Find where the given text appears and provide that cell's center as [x, y] coordinate. 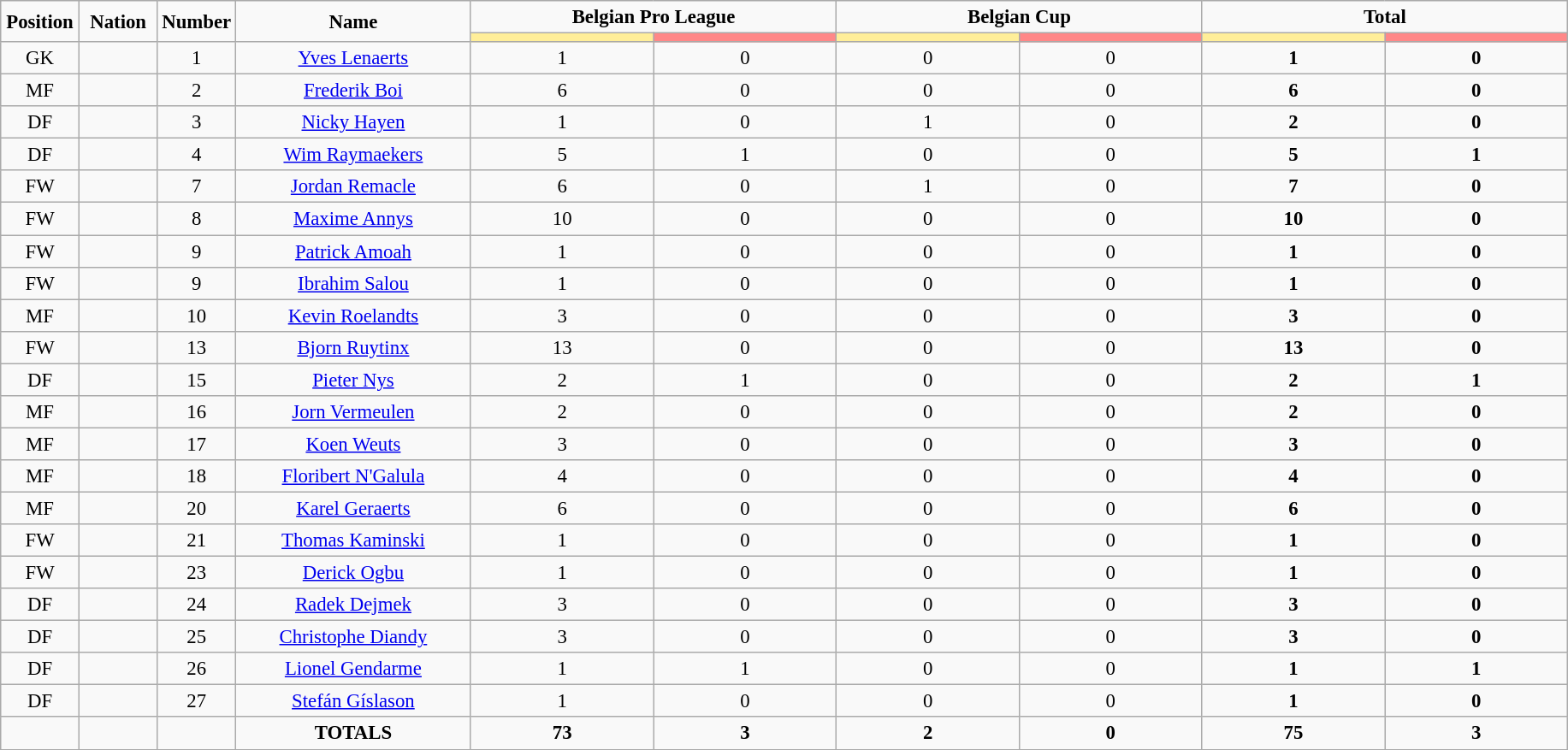
16 [197, 412]
Stefán Gíslason [354, 701]
Koen Weuts [354, 444]
Pieter Nys [354, 380]
21 [197, 540]
Jordan Remacle [354, 187]
Yves Lenaerts [354, 58]
8 [197, 219]
Thomas Kaminski [354, 540]
Lionel Gendarme [354, 669]
17 [197, 444]
75 [1293, 734]
Floribert N'Galula [354, 476]
Nation [118, 21]
20 [197, 508]
Position [40, 21]
15 [197, 380]
Radek Dejmek [354, 605]
Karel Geraerts [354, 508]
Jorn Vermeulen [354, 412]
Number [197, 21]
Total [1385, 17]
Bjorn Ruytinx [354, 347]
Name [354, 21]
Belgian Pro League [654, 17]
Maxime Annys [354, 219]
Ibrahim Salou [354, 283]
Patrick Amoah [354, 251]
GK [40, 58]
Wim Raymaekers [354, 155]
Belgian Cup [1020, 17]
TOTALS [354, 734]
Kevin Roelandts [354, 316]
Frederik Boi [354, 91]
27 [197, 701]
26 [197, 669]
23 [197, 573]
25 [197, 637]
Christophe Diandy [354, 637]
73 [562, 734]
24 [197, 605]
Nicky Hayen [354, 122]
18 [197, 476]
Derick Ogbu [354, 573]
